Search for the cell housing the specified text and yield its [X, Y] center coordinate. 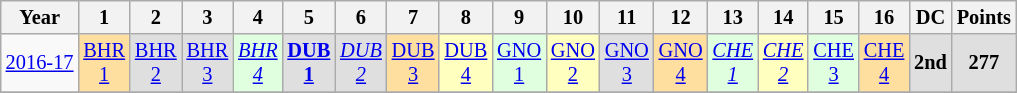
5 [308, 17]
8 [466, 17]
Year [40, 17]
11 [627, 17]
Points [984, 17]
7 [414, 17]
CHE2 [783, 63]
CHE4 [884, 63]
12 [681, 17]
14 [783, 17]
DUB4 [466, 63]
BHR2 [156, 63]
CHE1 [733, 63]
2nd [930, 63]
277 [984, 63]
DUB3 [414, 63]
BHR4 [258, 63]
4 [258, 17]
GNO4 [681, 63]
16 [884, 17]
DUB2 [361, 63]
CHE3 [833, 63]
BHR3 [208, 63]
10 [573, 17]
DC [930, 17]
GNO2 [573, 63]
BHR1 [104, 63]
1 [104, 17]
15 [833, 17]
GNO3 [627, 63]
2 [156, 17]
2016-17 [40, 63]
13 [733, 17]
6 [361, 17]
3 [208, 17]
GNO1 [519, 63]
DUB1 [308, 63]
9 [519, 17]
